Scan for the cell matching the given text and deliver its (x, y) coordinate at center. 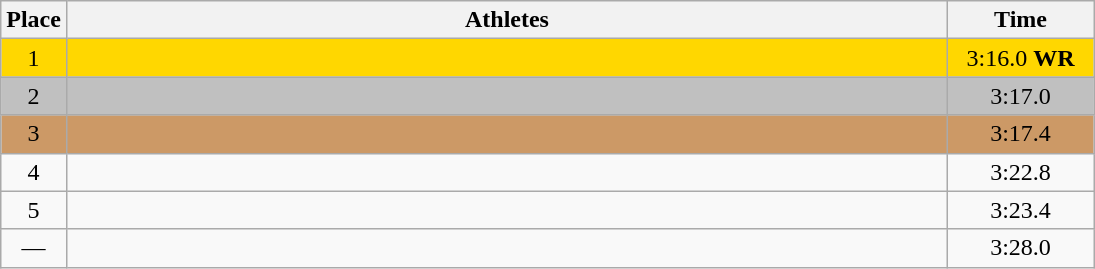
3:17.0 (1021, 96)
Athletes (506, 20)
Place (34, 20)
3:28.0 (1021, 248)
1 (34, 58)
3 (34, 134)
3:23.4 (1021, 210)
3:22.8 (1021, 172)
3:17.4 (1021, 134)
Time (1021, 20)
4 (34, 172)
— (34, 248)
2 (34, 96)
5 (34, 210)
3:16.0 WR (1021, 58)
